Detect which cell encompasses the target text, then output its [X, Y] center coordinate. 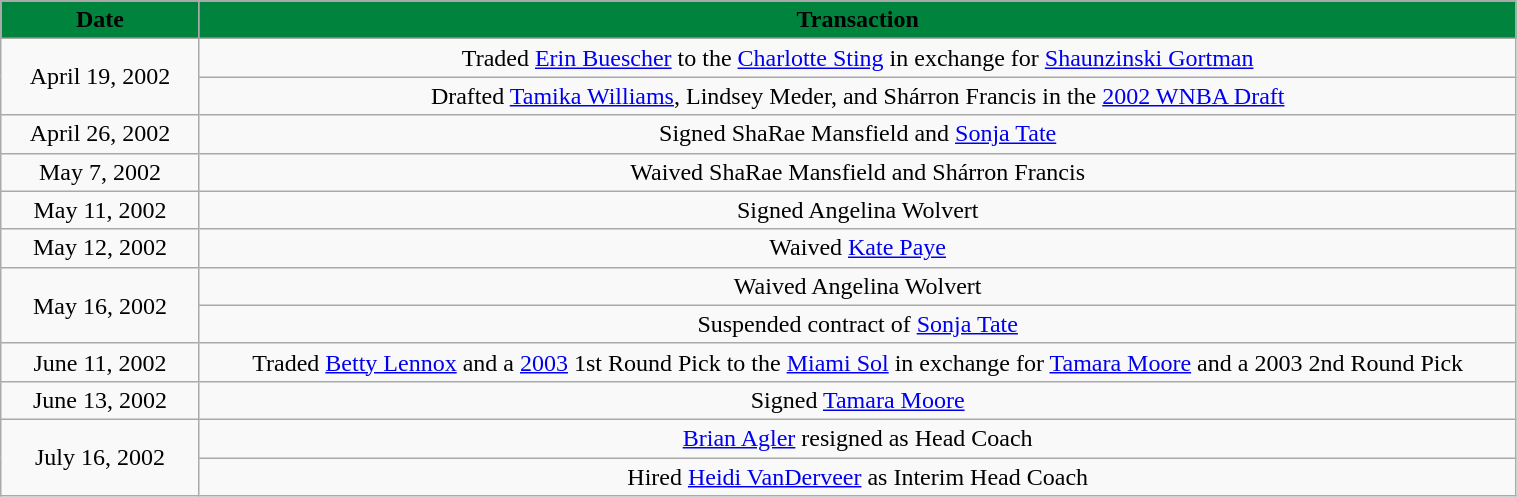
June 13, 2002 [100, 400]
June 11, 2002 [100, 362]
Transaction [858, 20]
Traded Betty Lennox and a 2003 1st Round Pick to the Miami Sol in exchange for Tamara Moore and a 2003 2nd Round Pick [858, 362]
April 19, 2002 [100, 77]
Signed ShaRae Mansfield and Sonja Tate [858, 134]
Waived Kate Paye [858, 248]
July 16, 2002 [100, 457]
Drafted Tamika Williams, Lindsey Meder, and Shárron Francis in the 2002 WNBA Draft [858, 96]
Brian Agler resigned as Head Coach [858, 438]
Signed Angelina Wolvert [858, 210]
May 12, 2002 [100, 248]
Suspended contract of Sonja Tate [858, 324]
Hired Heidi VanDerveer as Interim Head Coach [858, 477]
May 16, 2002 [100, 305]
Waived Angelina Wolvert [858, 286]
Traded Erin Buescher to the Charlotte Sting in exchange for Shaunzinski Gortman [858, 58]
May 7, 2002 [100, 172]
Date [100, 20]
Signed Tamara Moore [858, 400]
April 26, 2002 [100, 134]
May 11, 2002 [100, 210]
Waived ShaRae Mansfield and Shárron Francis [858, 172]
